Return (X, Y) of the center of cell containing provided text 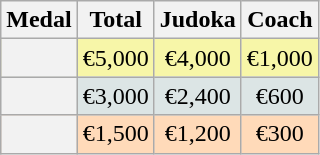
€1,000 (280, 58)
€300 (280, 134)
Medal (39, 20)
€600 (280, 96)
€1,200 (198, 134)
Coach (280, 20)
Total (116, 20)
€3,000 (116, 96)
€1,500 (116, 134)
Judoka (198, 20)
€4,000 (198, 58)
€2,400 (198, 96)
€5,000 (116, 58)
